From the cell containing the given text, extract its center point as [X, Y] coordinate. 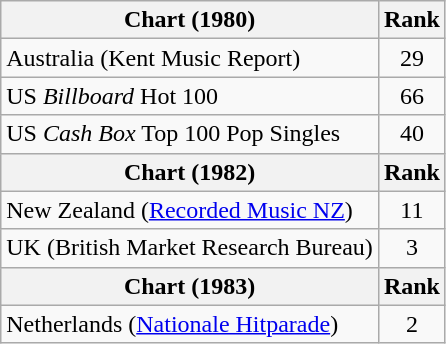
Chart (1983) [190, 286]
US Cash Box Top 100 Pop Singles [190, 134]
3 [412, 248]
11 [412, 210]
Netherlands (Nationale Hitparade) [190, 324]
UK (British Market Research Bureau) [190, 248]
Australia (Kent Music Report) [190, 58]
66 [412, 96]
US Billboard Hot 100 [190, 96]
Chart (1980) [190, 20]
2 [412, 324]
40 [412, 134]
Chart (1982) [190, 172]
New Zealand (Recorded Music NZ) [190, 210]
29 [412, 58]
